Output the [x, y] coordinate of the center of the cell containing the given text.  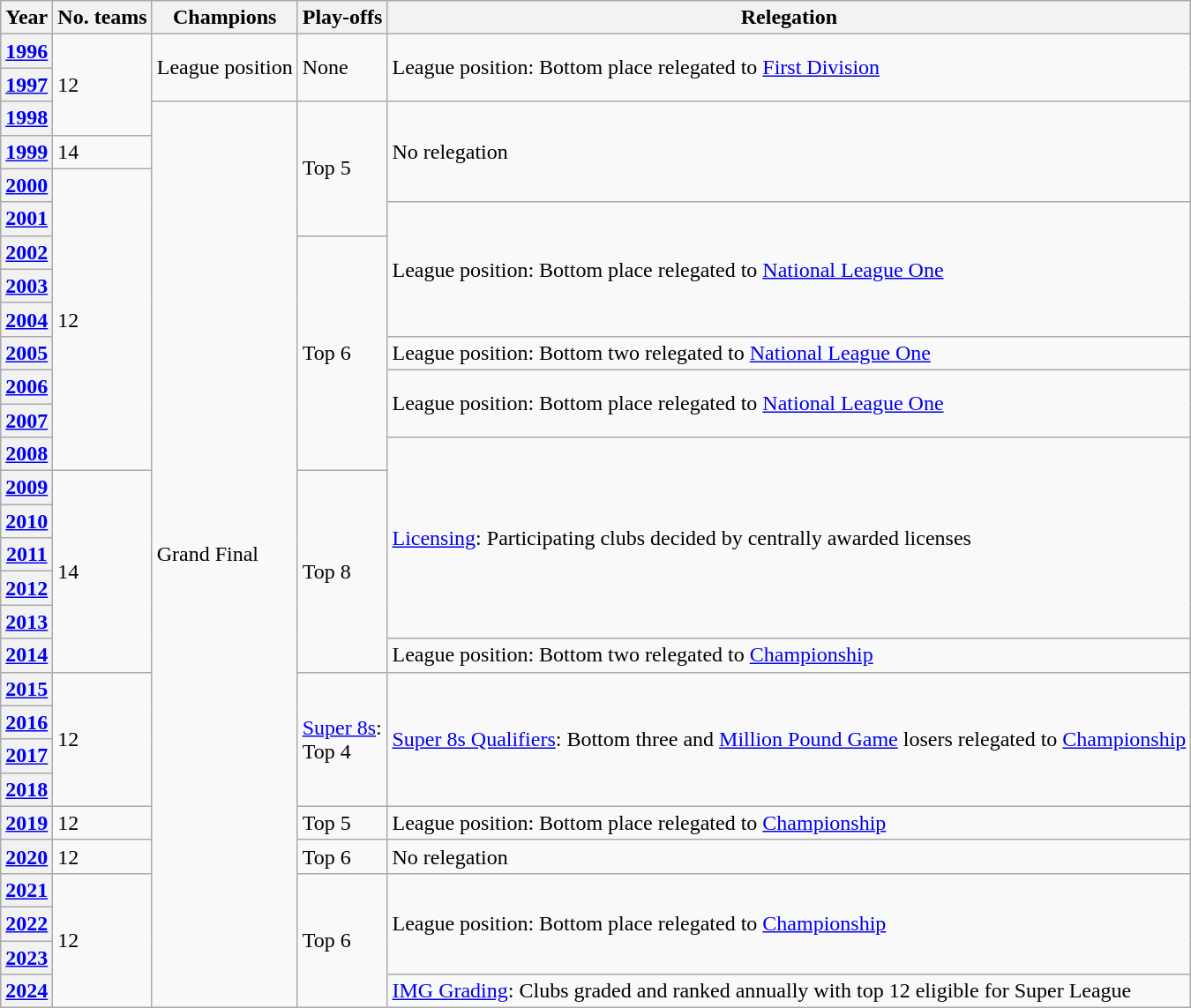
2022 [26, 923]
2006 [26, 386]
2009 [26, 488]
Super 8s Qualifiers: Bottom three and Million Pound Game losers relegated to Championship [789, 739]
2020 [26, 856]
Super 8s: Top 4 [342, 739]
2013 [26, 622]
2014 [26, 655]
Play-offs [342, 18]
Grand Final [224, 555]
2011 [26, 555]
No. teams [102, 18]
1996 [26, 51]
2012 [26, 588]
2001 [26, 219]
2010 [26, 521]
IMG Grading: Clubs graded and ranked annually with top 12 eligible for Super League [789, 991]
2003 [26, 286]
1998 [26, 118]
2000 [26, 185]
1999 [26, 152]
League position: Bottom two relegated to National League One [789, 353]
2005 [26, 353]
2021 [26, 890]
Champions [224, 18]
2002 [26, 252]
League position: Bottom two relegated to Championship [789, 655]
2019 [26, 823]
2016 [26, 722]
2007 [26, 421]
None [342, 68]
Licensing: Participating clubs decided by centrally awarded licenses [789, 538]
2004 [26, 319]
2023 [26, 957]
Top 8 [342, 571]
2008 [26, 454]
League position: Bottom place relegated to First Division [789, 68]
2015 [26, 689]
Year [26, 18]
2017 [26, 756]
Relegation [789, 18]
1997 [26, 85]
2018 [26, 789]
League position [224, 68]
2024 [26, 991]
